Provide the [x, y] coordinate of the cell's center where the given text is located.  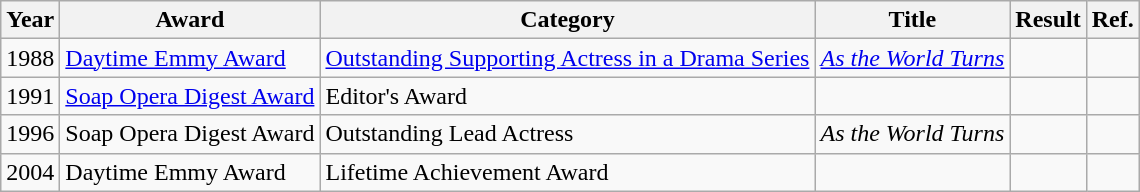
1988 [30, 58]
Ref. [1112, 20]
Title [912, 20]
Outstanding Supporting Actress in a Drama Series [568, 58]
Editor's Award [568, 96]
Year [30, 20]
Category [568, 20]
Result [1048, 20]
Lifetime Achievement Award [568, 172]
Outstanding Lead Actress [568, 134]
1991 [30, 96]
1996 [30, 134]
Award [190, 20]
2004 [30, 172]
